From the cell containing the given text, extract its center point as (X, Y) coordinate. 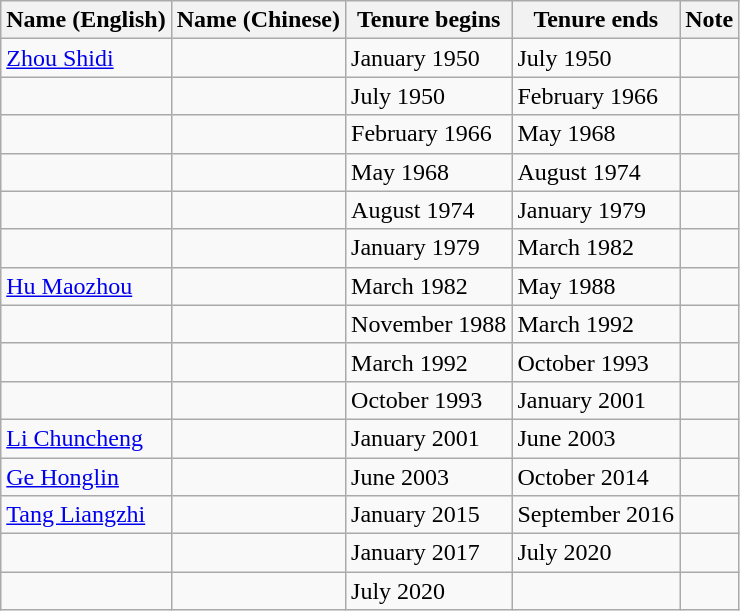
Tenure begins (429, 20)
October 2014 (596, 477)
November 1988 (429, 324)
Li Chuncheng (86, 438)
Ge Honglin (86, 477)
Note (710, 20)
Hu Maozhou (86, 286)
September 2016 (596, 515)
January 1950 (429, 58)
January 2015 (429, 515)
Tang Liangzhi (86, 515)
January 2017 (429, 553)
Tenure ends (596, 20)
Zhou Shidi (86, 58)
Name (Chinese) (258, 20)
May 1988 (596, 286)
Name (English) (86, 20)
